Return the (X, Y) coordinate for the center point of the cell that contains the specified text.  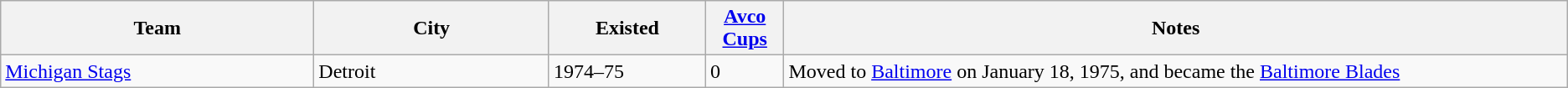
City (432, 28)
Michigan Stags (157, 71)
Existed (627, 28)
Avco Cups (745, 28)
Notes (1176, 28)
Detroit (432, 71)
0 (745, 71)
Team (157, 28)
1974–75 (627, 71)
Moved to Baltimore on January 18, 1975, and became the Baltimore Blades (1176, 71)
